From the cell containing the given text, extract its center point as (x, y) coordinate. 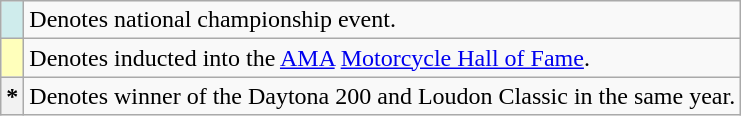
Denotes winner of the Daytona 200 and Loudon Classic in the same year. (382, 96)
Denotes inducted into the AMA Motorcycle Hall of Fame. (382, 58)
* (12, 96)
Denotes national championship event. (382, 20)
